Scan for the cell matching the given text and deliver its [X, Y] coordinate at center. 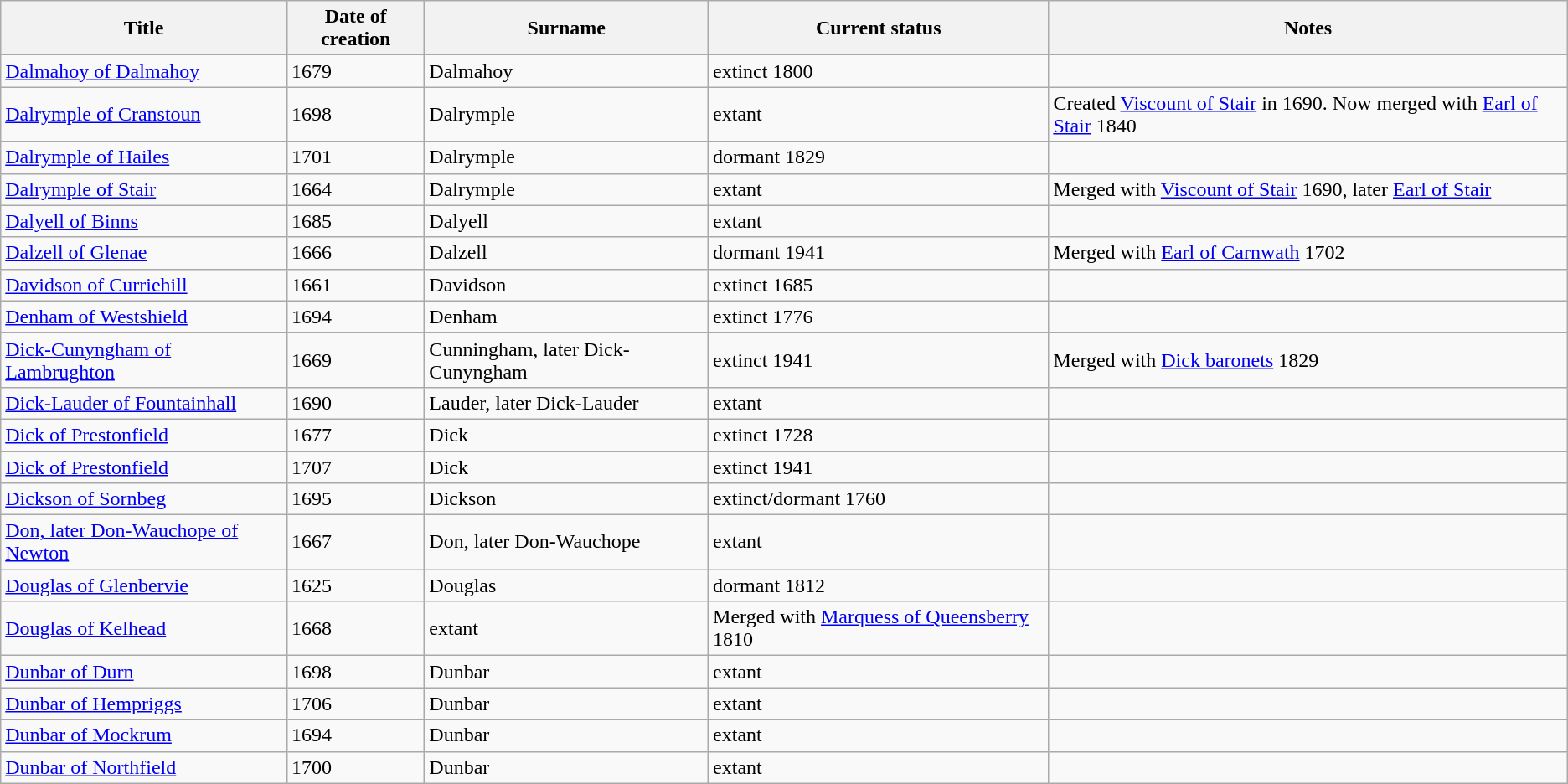
Douglas of Kelhead [144, 628]
Surname [566, 28]
extinct 1800 [879, 71]
Douglas [566, 585]
Title [144, 28]
Denham of Westshield [144, 317]
1666 [355, 253]
extinct 1728 [879, 435]
Cunningham, later Dick-Cunyngham [566, 360]
Dalrymple of Hailes [144, 157]
1667 [355, 543]
Dalzell of Glenae [144, 253]
Dick-Cunyngham of Lambrughton [144, 360]
Dunbar of Northfield [144, 767]
Davidson [566, 285]
Merged with Dick baronets 1829 [1308, 360]
Current status [879, 28]
Notes [1308, 28]
dormant 1941 [879, 253]
1695 [355, 499]
Dickson of Sornbeg [144, 499]
1677 [355, 435]
1625 [355, 585]
Dunbar of Durn [144, 672]
1669 [355, 360]
Davidson of Curriehill [144, 285]
1700 [355, 767]
Dalrymple of Cranstoun [144, 114]
1701 [355, 157]
Dalrymple of Stair [144, 189]
dormant 1829 [879, 157]
Merged with Marquess of Queensberry 1810 [879, 628]
Created Viscount of Stair in 1690. Now merged with Earl of Stair 1840 [1308, 114]
Dunbar of Mockrum [144, 735]
Don, later Don-Wauchope of Newton [144, 543]
1664 [355, 189]
Dunbar of Hempriggs [144, 704]
Dalyell of Binns [144, 221]
Dickson [566, 499]
Dalmahoy of Dalmahoy [144, 71]
Don, later Don-Wauchope [566, 543]
Dalmahoy [566, 71]
Merged with Viscount of Stair 1690, later Earl of Stair [1308, 189]
Date of creation [355, 28]
Douglas of Glenbervie [144, 585]
1661 [355, 285]
Lauder, later Dick-Lauder [566, 403]
Dalzell [566, 253]
1668 [355, 628]
extinct 1685 [879, 285]
Denham [566, 317]
1690 [355, 403]
1707 [355, 467]
extinct 1776 [879, 317]
1706 [355, 704]
Dick-Lauder of Fountainhall [144, 403]
1679 [355, 71]
Dalyell [566, 221]
1685 [355, 221]
dormant 1812 [879, 585]
extinct/dormant 1760 [879, 499]
Merged with Earl of Carnwath 1702 [1308, 253]
